Return the (X, Y) coordinate for the center point of the cell that contains the specified text.  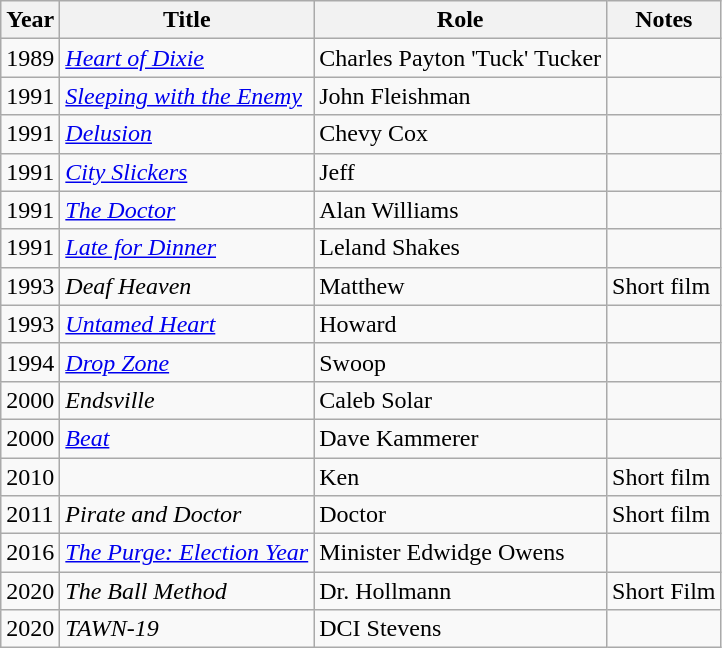
Minister Edwidge Owens (460, 553)
John Fleishman (460, 96)
The Ball Method (187, 591)
The Doctor (187, 210)
Pirate and Doctor (187, 515)
Delusion (187, 134)
Leland Shakes (460, 248)
Swoop (460, 362)
Matthew (460, 286)
Alan Williams (460, 210)
Howard (460, 324)
DCI Stevens (460, 629)
Drop Zone (187, 362)
Year (30, 20)
Jeff (460, 172)
The Purge: Election Year (187, 553)
City Slickers (187, 172)
Untamed Heart (187, 324)
2011 (30, 515)
Endsville (187, 400)
Short Film (664, 591)
Notes (664, 20)
Heart of Dixie (187, 58)
Role (460, 20)
1994 (30, 362)
Dr. Hollmann (460, 591)
Dave Kammerer (460, 438)
TAWN-19 (187, 629)
Late for Dinner (187, 248)
Deaf Heaven (187, 286)
Charles Payton 'Tuck' Tucker (460, 58)
Beat (187, 438)
2010 (30, 477)
Doctor (460, 515)
2016 (30, 553)
1989 (30, 58)
Caleb Solar (460, 400)
Chevy Cox (460, 134)
Title (187, 20)
Sleeping with the Enemy (187, 96)
Ken (460, 477)
